Scan for the cell matching the given text and deliver its (X, Y) coordinate at center. 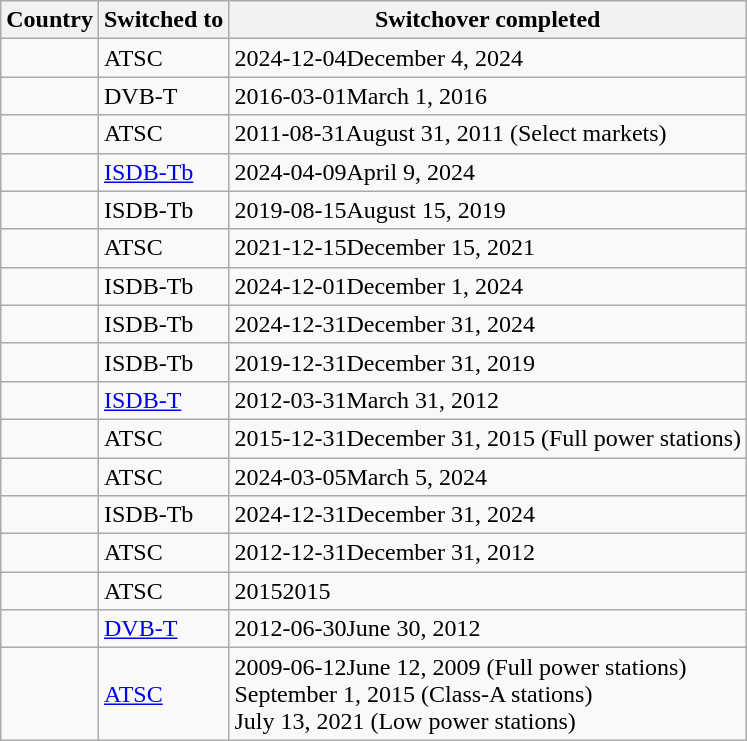
2009-06-12June 12, 2009 (Full power stations)September 1, 2015 (Class-A stations)July 13, 2021 (Low power stations) (488, 694)
2021-12-15December 15, 2021 (488, 248)
2015-12-31December 31, 2015 (Full power stations) (488, 438)
Country (50, 20)
2012-06-30June 30, 2012 (488, 629)
2024-12-01December 1, 2024 (488, 286)
2012-03-31March 31, 2012 (488, 400)
20152015 (488, 591)
Switchover completed (488, 20)
2012-12-31December 31, 2012 (488, 553)
2011-08-31August 31, 2011 (Select markets) (488, 134)
2016-03-01March 1, 2016 (488, 96)
ISDB-T (163, 400)
2019-12-31December 31, 2019 (488, 362)
Switched to (163, 20)
2024-04-09April 9, 2024 (488, 172)
2024-03-05March 5, 2024 (488, 477)
2024-12-04December 4, 2024 (488, 58)
2019-08-15August 15, 2019 (488, 210)
